Determine the (X, Y) coordinate at the center of the cell enclosing the given text.  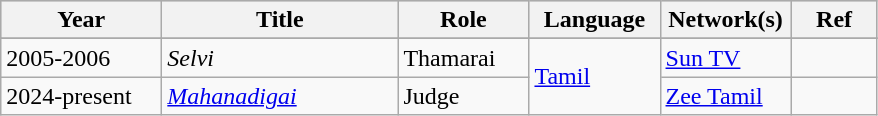
Judge (464, 96)
2024-present (82, 96)
Ref (834, 20)
Role (464, 20)
Tamil (594, 77)
Year (82, 20)
Network(s) (726, 20)
Thamarai (464, 58)
2005-2006 (82, 58)
Mahanadigai (280, 96)
Language (594, 20)
Sun TV (726, 58)
Title (280, 20)
Selvi (280, 58)
Zee Tamil (726, 96)
